Return (x, y) of the center of cell containing provided text 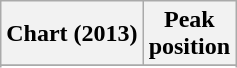
Peak position (189, 34)
Chart (2013) (72, 34)
